Capture the cell that displays the provided text and extract its [x, y] central coordinate. 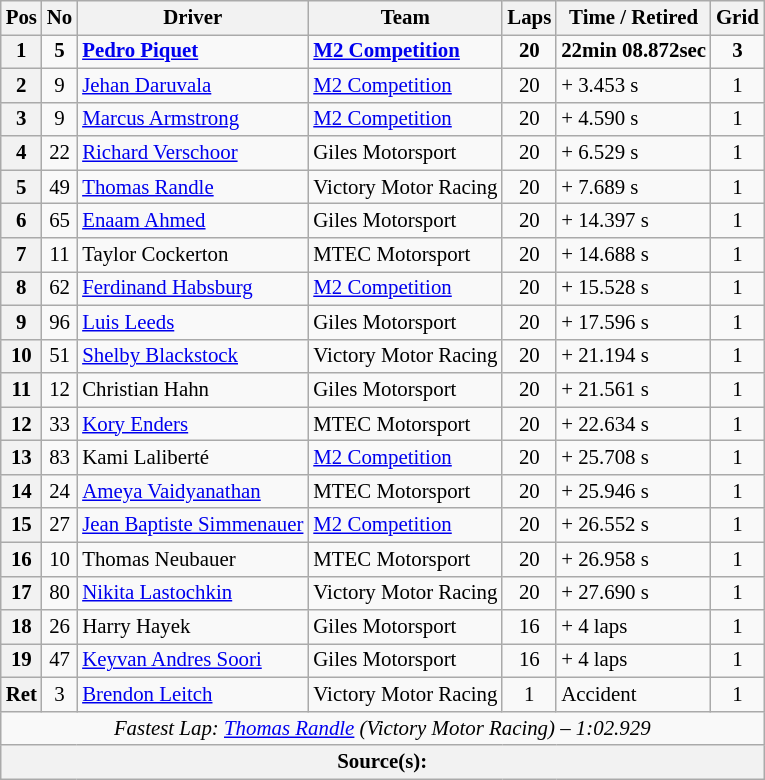
22 [60, 153]
Kory Enders [192, 424]
Enaam Ahmed [192, 221]
96 [60, 322]
24 [60, 491]
14 [22, 491]
Ret [22, 695]
+ 25.946 s [634, 491]
51 [60, 356]
Driver [192, 18]
83 [60, 458]
47 [60, 661]
Pos [22, 18]
Jean Baptiste Simmenauer [192, 525]
+ 27.690 s [634, 593]
33 [60, 424]
2 [22, 85]
8 [22, 288]
No [60, 18]
Taylor Cockerton [192, 255]
22min 08.872sec [634, 51]
27 [60, 525]
+ 21.194 s [634, 356]
Brendon Leitch [192, 695]
7 [22, 255]
+ 3.453 s [634, 85]
Thomas Neubauer [192, 559]
Shelby Blackstock [192, 356]
Marcus Armstrong [192, 119]
+ 14.397 s [634, 221]
+ 21.561 s [634, 390]
Laps [529, 18]
Fastest Lap: Thomas Randle (Victory Motor Racing) – 1:02.929 [382, 728]
Nikita Lastochkin [192, 593]
Ferdinand Habsburg [192, 288]
65 [60, 221]
6 [22, 221]
Kami Laliberté [192, 458]
Luis Leeds [192, 322]
Accident [634, 695]
Thomas Randle [192, 187]
+ 25.708 s [634, 458]
+ 7.689 s [634, 187]
+ 4.590 s [634, 119]
80 [60, 593]
Keyvan Andres Soori [192, 661]
Richard Verschoor [192, 153]
Jehan Daruvala [192, 85]
4 [22, 153]
13 [22, 458]
Source(s): [382, 762]
+ 15.528 s [634, 288]
+ 26.552 s [634, 525]
+ 6.529 s [634, 153]
26 [60, 627]
+ 17.596 s [634, 322]
+ 14.688 s [634, 255]
18 [22, 627]
Time / Retired [634, 18]
Ameya Vaidyanathan [192, 491]
+ 22.634 s [634, 424]
17 [22, 593]
62 [60, 288]
49 [60, 187]
Harry Hayek [192, 627]
15 [22, 525]
Christian Hahn [192, 390]
19 [22, 661]
Team [405, 18]
+ 26.958 s [634, 559]
Pedro Piquet [192, 51]
Grid [738, 18]
